Output the [x, y] coordinate of the center of the cell containing the given text.  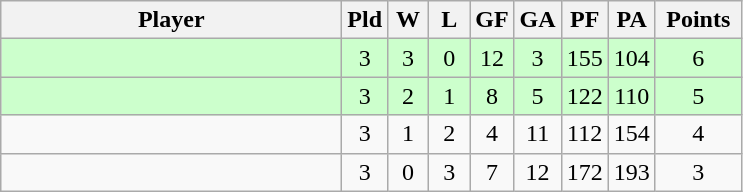
193 [632, 172]
PF [584, 20]
6 [698, 58]
112 [584, 134]
154 [632, 134]
Points [698, 20]
GF [492, 20]
W [408, 20]
155 [584, 58]
172 [584, 172]
110 [632, 96]
11 [538, 134]
122 [584, 96]
GA [538, 20]
Player [172, 20]
Pld [365, 20]
L [450, 20]
PA [632, 20]
104 [632, 58]
8 [492, 96]
7 [492, 172]
